Locate the cell with the specified text and output its [X, Y] center coordinate. 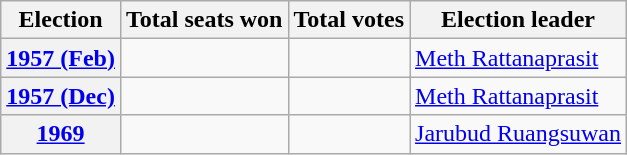
1969 [61, 134]
Total seats won [204, 20]
Election leader [518, 20]
Jarubud Ruangsuwan [518, 134]
Election [61, 20]
1957 (Feb) [61, 58]
1957 (Dec) [61, 96]
Total votes [349, 20]
